From the cell containing the given text, extract its center point as [X, Y] coordinate. 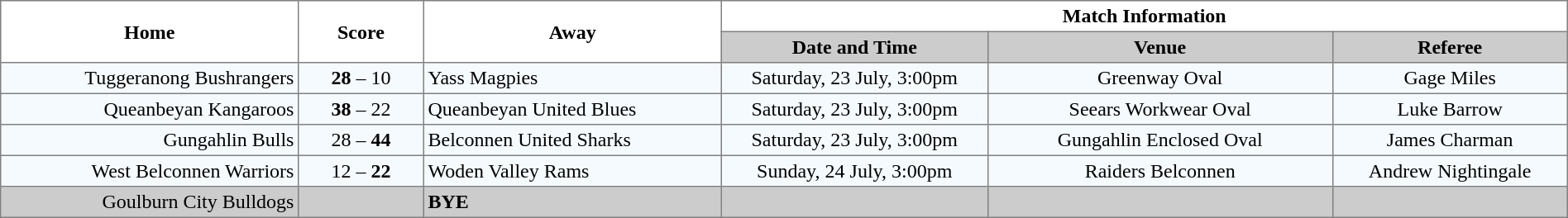
Greenway Oval [1159, 78]
James Charman [1450, 140]
Away [572, 31]
BYE [572, 202]
Belconnen United Sharks [572, 140]
Seears Workwear Oval [1159, 109]
Gungahlin Bulls [150, 140]
Andrew Nightingale [1450, 171]
Gage Miles [1450, 78]
Yass Magpies [572, 78]
Referee [1450, 47]
Date and Time [854, 47]
Venue [1159, 47]
38 – 22 [361, 109]
Goulburn City Bulldogs [150, 202]
Queanbeyan United Blues [572, 109]
28 – 44 [361, 140]
West Belconnen Warriors [150, 171]
Woden Valley Rams [572, 171]
Tuggeranong Bushrangers [150, 78]
Raiders Belconnen [1159, 171]
Sunday, 24 July, 3:00pm [854, 171]
Gungahlin Enclosed Oval [1159, 140]
28 – 10 [361, 78]
12 – 22 [361, 171]
Luke Barrow [1450, 109]
Queanbeyan Kangaroos [150, 109]
Home [150, 31]
Score [361, 31]
Match Information [1145, 17]
